Scan for the cell matching the given text and deliver its (x, y) coordinate at center. 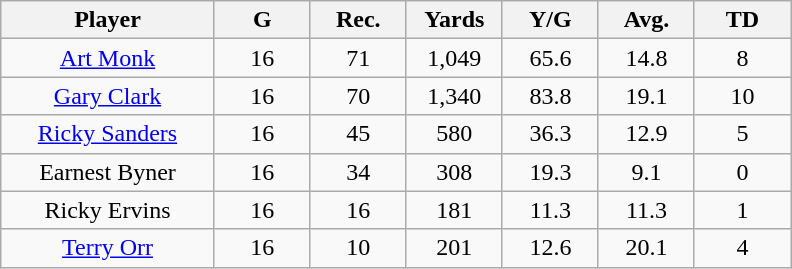
34 (358, 172)
8 (742, 58)
65.6 (550, 58)
580 (454, 134)
Y/G (550, 20)
Player (108, 20)
36.3 (550, 134)
Ricky Ervins (108, 210)
Avg. (646, 20)
1,340 (454, 96)
83.8 (550, 96)
14.8 (646, 58)
71 (358, 58)
12.9 (646, 134)
5 (742, 134)
70 (358, 96)
201 (454, 248)
9.1 (646, 172)
Terry Orr (108, 248)
20.1 (646, 248)
1 (742, 210)
0 (742, 172)
Ricky Sanders (108, 134)
G (262, 20)
45 (358, 134)
Yards (454, 20)
19.3 (550, 172)
Earnest Byner (108, 172)
Art Monk (108, 58)
12.6 (550, 248)
19.1 (646, 96)
1,049 (454, 58)
TD (742, 20)
Rec. (358, 20)
308 (454, 172)
Gary Clark (108, 96)
181 (454, 210)
4 (742, 248)
